Determine the (x, y) coordinate at the center of the cell enclosing the given text.  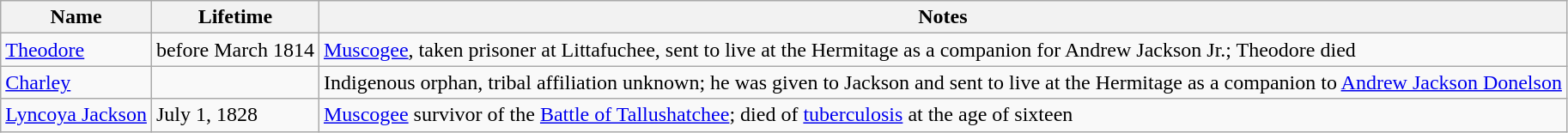
Muscogee, taken prisoner at Littafuchee, sent to live at the Hermitage as a companion for Andrew Jackson Jr.; Theodore died (943, 50)
Notes (943, 17)
Indigenous orphan, tribal affiliation unknown; he was given to Jackson and sent to live at the Hermitage as a companion to Andrew Jackson Donelson (943, 82)
Lifetime (235, 17)
July 1, 1828 (235, 115)
Charley (76, 82)
Muscogee survivor of the Battle of Tallushatchee; died of tuberculosis at the age of sixteen (943, 115)
Name (76, 17)
Theodore (76, 50)
Lyncoya Jackson (76, 115)
before March 1814 (235, 50)
